Pinpoint the cell where the given text exists, returning its [x, y] midpoint coordinate. 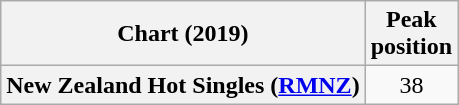
New Zealand Hot Singles (RMNZ) [183, 85]
Chart (2019) [183, 34]
Peakposition [411, 34]
38 [411, 85]
